From the cell containing the given text, extract its center point as [X, Y] coordinate. 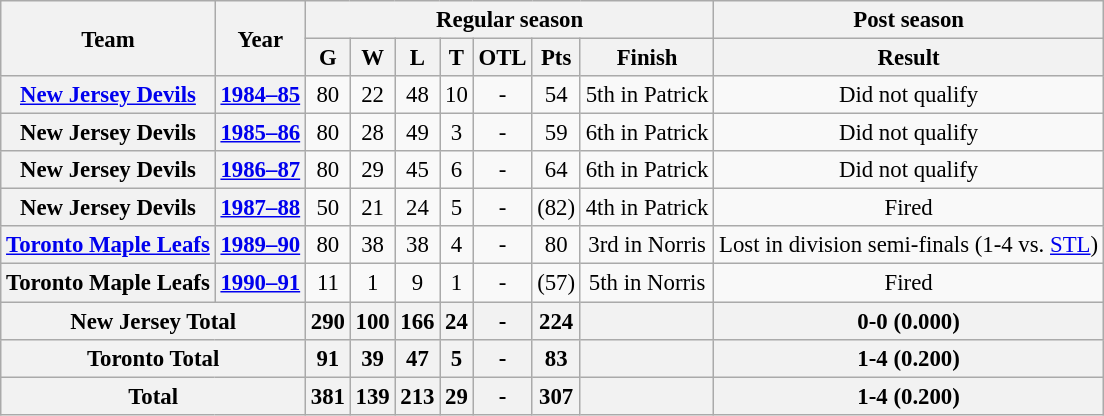
Toronto Total [154, 358]
64 [556, 170]
59 [556, 133]
Finish [646, 58]
10 [456, 95]
T [456, 58]
Year [260, 38]
47 [418, 358]
21 [372, 208]
1985–86 [260, 133]
307 [556, 396]
100 [372, 321]
5th in Patrick [646, 95]
213 [418, 396]
L [418, 58]
49 [418, 133]
54 [556, 95]
22 [372, 95]
OTL [502, 58]
1984–85 [260, 95]
1989–90 [260, 245]
224 [556, 321]
Pts [556, 58]
0-0 (0.000) [909, 321]
W [372, 58]
11 [328, 283]
3rd in Norris [646, 245]
4th in Patrick [646, 208]
6 [456, 170]
28 [372, 133]
Post season [909, 20]
G [328, 58]
Lost in division semi-finals (1-4 vs. STL) [909, 245]
3 [456, 133]
Total [154, 396]
4 [456, 245]
Result [909, 58]
39 [372, 358]
45 [418, 170]
50 [328, 208]
1986–87 [260, 170]
91 [328, 358]
139 [372, 396]
Team [108, 38]
1987–88 [260, 208]
(82) [556, 208]
83 [556, 358]
166 [418, 321]
381 [328, 396]
(57) [556, 283]
48 [418, 95]
New Jersey Total [154, 321]
5th in Norris [646, 283]
9 [418, 283]
1990–91 [260, 283]
Regular season [509, 20]
290 [328, 321]
